Locate the cell with the specified text and output its (x, y) center coordinate. 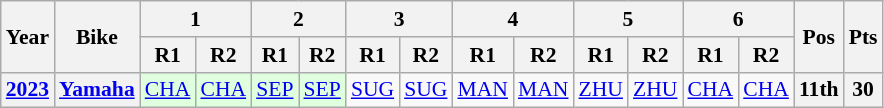
4 (512, 19)
1 (196, 19)
Year (28, 36)
2023 (28, 90)
2 (298, 19)
30 (864, 90)
11th (819, 90)
Pos (819, 36)
Pts (864, 36)
Yamaha (97, 90)
Bike (97, 36)
6 (738, 19)
3 (400, 19)
5 (628, 19)
